Extract the [x, y] coordinate from the center of the cell holding the provided text.  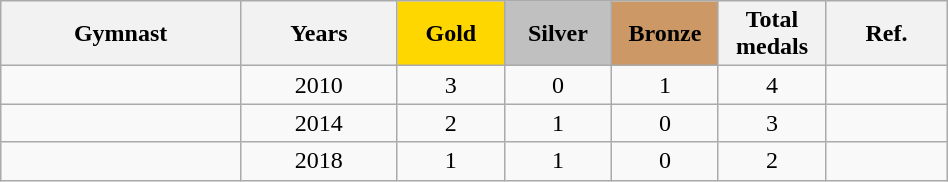
Total medals [772, 34]
Bronze [664, 34]
4 [772, 85]
Silver [558, 34]
2014 [318, 123]
Ref. [887, 34]
Gold [450, 34]
2010 [318, 85]
Gymnast [121, 34]
2018 [318, 161]
Years [318, 34]
